Pinpoint the cell where the given text exists, returning its [x, y] midpoint coordinate. 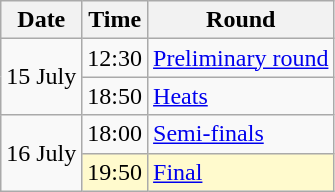
Heats [241, 96]
18:00 [115, 134]
18:50 [115, 96]
Round [241, 20]
15 July [42, 77]
16 July [42, 153]
Time [115, 20]
Final [241, 172]
Date [42, 20]
Preliminary round [241, 58]
Semi-finals [241, 134]
12:30 [115, 58]
19:50 [115, 172]
